Capture the cell that displays the provided text and extract its (x, y) central coordinate. 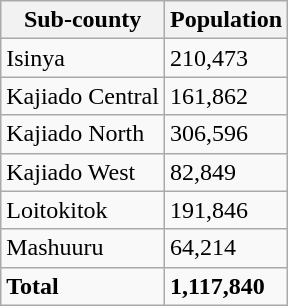
161,862 (226, 96)
191,846 (226, 210)
210,473 (226, 58)
Sub-county (83, 20)
64,214 (226, 248)
Mashuuru (83, 248)
82,849 (226, 172)
1,117,840 (226, 286)
Kajiado North (83, 134)
Population (226, 20)
306,596 (226, 134)
Isinya (83, 58)
Loitokitok (83, 210)
Kajiado Central (83, 96)
Kajiado West (83, 172)
Total (83, 286)
